Extract the [x, y] coordinate from the center of the cell holding the provided text.  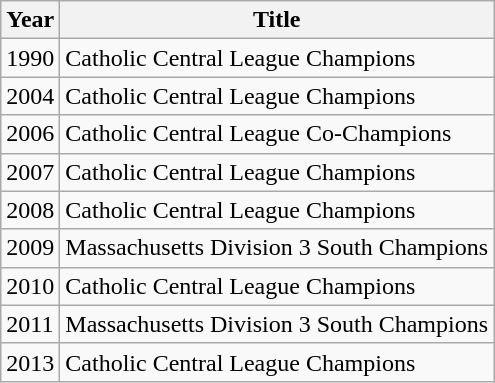
Title [277, 20]
1990 [30, 58]
Catholic Central League Co-Champions [277, 134]
2009 [30, 248]
2011 [30, 324]
2010 [30, 286]
2007 [30, 172]
2006 [30, 134]
2008 [30, 210]
2013 [30, 362]
2004 [30, 96]
Year [30, 20]
